Return the [X, Y] coordinate for the center point of the cell that contains the specified text.  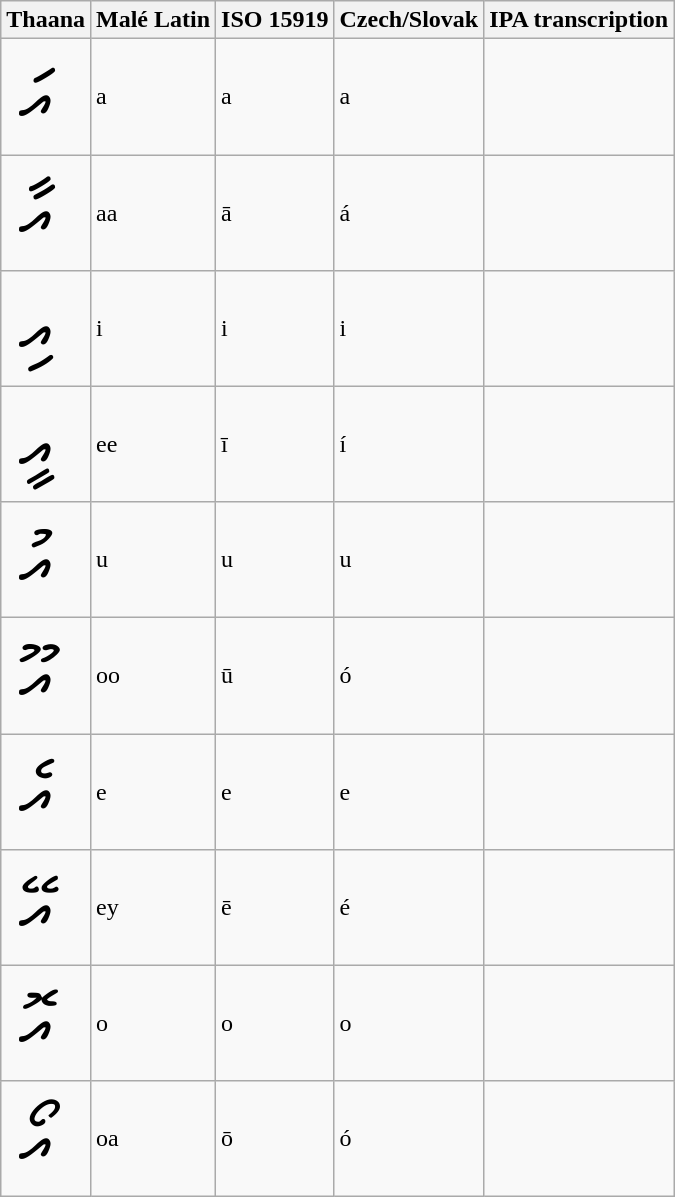
á [409, 213]
އޯ [46, 1139]
ee [154, 444]
ē [275, 907]
Czech/Slovak [409, 20]
އާ [46, 213]
އި [46, 328]
IPA transcription [579, 20]
Thaana [46, 20]
ISO 15919 [275, 20]
އޭ [46, 907]
އު [46, 560]
އީ [46, 444]
í [409, 444]
އޫ [46, 676]
ū [275, 676]
އަ [46, 97]
އޮ [46, 1023]
oo [154, 676]
ī [275, 444]
ō [275, 1139]
é [409, 907]
oa [154, 1139]
aa [154, 213]
Malé Latin [154, 20]
އެ [46, 792]
ey [154, 907]
ā [275, 213]
